For the text-containing cell, return its midpoint in (x, y) coordinate format. 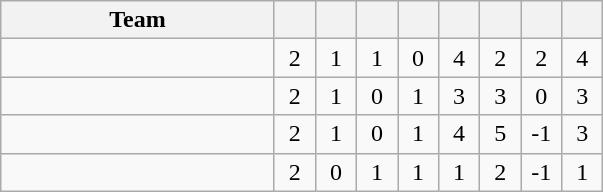
Team (138, 20)
5 (500, 134)
